For the text-containing cell, return its midpoint in [X, Y] coordinate format. 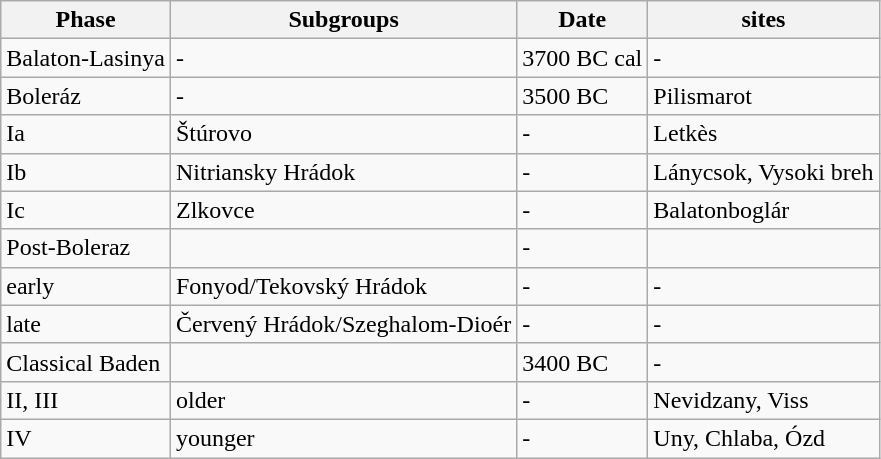
II, III [86, 400]
3700 BC cal [582, 58]
Nitriansky Hrádok [343, 172]
Balaton-Lasinya [86, 58]
Ib [86, 172]
Červený Hrádok/Szeghalom-Dioér [343, 324]
Lánycsok, Vysoki breh [764, 172]
Post-Boleraz [86, 248]
Štúrovo [343, 134]
early [86, 286]
younger [343, 438]
3400 BC [582, 362]
Subgroups [343, 20]
Uny, Chlaba, Ózd [764, 438]
3500 BC [582, 96]
Boleráz [86, 96]
Ic [86, 210]
Letkès [764, 134]
IV [86, 438]
Nevidzany, Viss [764, 400]
sites [764, 20]
Pilismarot [764, 96]
Classical Baden [86, 362]
Date [582, 20]
Balatonboglár [764, 210]
Fonyod/Tekovský Hrádok [343, 286]
older [343, 400]
Zlkovce [343, 210]
Ia [86, 134]
late [86, 324]
Phase [86, 20]
